Locate the cell with the specified text and output its (X, Y) center coordinate. 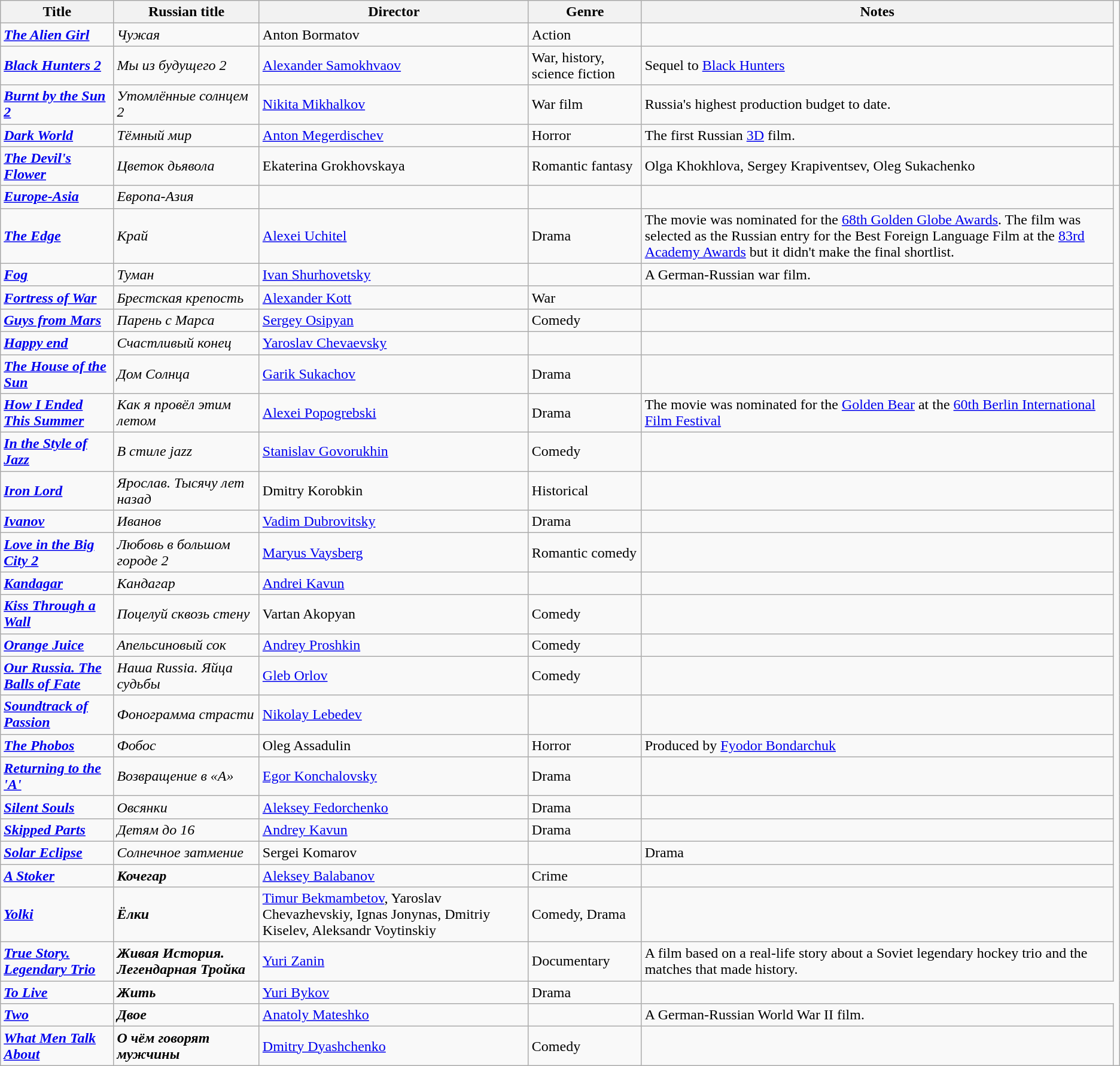
Andrey Kavun (394, 830)
Anton Megerdischev (394, 135)
Skipped Parts (57, 830)
Gleb Orlov (394, 676)
Director (394, 12)
The movie was nominated for the Golden Bear at the 60th Berlin International Film Festival (877, 413)
Romantic fantasy (585, 166)
Детям до 16 (187, 830)
Ekaterina Grokhovskaya (394, 166)
A Stoker (57, 875)
Our Russia. The Balls of Fate (57, 676)
Historical (585, 491)
Sergey Osipyan (394, 320)
Овсянки (187, 807)
Aleksey Balabanov (394, 875)
Fog (57, 275)
The Edge (57, 236)
The Phobos (57, 745)
Garik Sukachov (394, 373)
Maryus Vaysberg (394, 553)
Счастливый конец (187, 343)
Action (585, 35)
Oleg Assadulin (394, 745)
To Live (57, 992)
Живая История. Легендарная Тройка (187, 962)
Поцелуй сквозь стену (187, 614)
Yuri Zanin (394, 962)
Title (57, 12)
The Alien Girl (57, 35)
Yolki (57, 915)
How I Ended This Summer (57, 413)
Returning to the 'A' (57, 776)
Как я провёл этим летом (187, 413)
Dmitry Dyashchenko (394, 1046)
Ivan Shurhovetsky (394, 275)
Фобос (187, 745)
Возвращение в «А» (187, 776)
Timur Bekmambetov, Yaroslav Chevazhevskiy, Ignas Jonynas, Dmitriy Kiselev, Aleksandr Voytinskiy (394, 915)
Брестская крепость (187, 297)
Yaroslav Chevaevsky (394, 343)
Nikita Mikhalkov (394, 104)
Парень с Марса (187, 320)
Кочегар (187, 875)
Sergei Komarov (394, 852)
Anatoly Mateshko (394, 1015)
Soundtrack of Passion (57, 714)
Край (187, 236)
Апельсиновый сок (187, 645)
Notes (877, 12)
Genre (585, 12)
Kiss Through a Wall (57, 614)
Comedy, Drama (585, 915)
War, history, science fiction (585, 66)
Солнечное затмение (187, 852)
Alexei Popogrebski (394, 413)
Тёмный мир (187, 135)
War (585, 297)
Цветок дьявола (187, 166)
Кандагар (187, 583)
Туман (187, 275)
Orange Juice (57, 645)
Black Hunters 2 (57, 66)
Жить (187, 992)
Ярослав. Тысячу лет назад (187, 491)
True Story. Legendary Trio (57, 962)
The first Russian 3D film. (877, 135)
Iron Lord (57, 491)
Nikolay Lebedev (394, 714)
Produced by Fyodor Bondarchuk (877, 745)
Sequel to Black Hunters (877, 66)
Иванов (187, 522)
Happy end (57, 343)
Dark World (57, 135)
A German-Russian war film. (877, 275)
Romantic comedy (585, 553)
Stanislav Govorukhin (394, 452)
The House of the Sun (57, 373)
Crime (585, 875)
Love in the Big City 2 (57, 553)
Наша Russia. Яйца судьбы (187, 676)
The Devil's Flower (57, 166)
Guys from Mars (57, 320)
Двое (187, 1015)
Aleksey Fedorchenko (394, 807)
Vadim Dubrovitsky (394, 522)
Yuri Bykov (394, 992)
Russia's highest production budget to date. (877, 104)
Burnt by the Sun 2 (57, 104)
Kandagar (57, 583)
В стиле jazz (187, 452)
О чём говорят мужчины (187, 1046)
Russian title (187, 12)
In the Style of Jazz (57, 452)
Alexander Samokhvaov (394, 66)
Европа-Азия (187, 197)
Alexei Uchitel (394, 236)
Olga Khokhlova, Sergey Krapiventsev, Oleg Sukachenko (877, 166)
Любовь в большом городе 2 (187, 553)
A German-Russian World War II film. (877, 1015)
War film (585, 104)
Solar Eclipse (57, 852)
Vartan Akopyan (394, 614)
Ёлки (187, 915)
Two (57, 1015)
What Men Talk About (57, 1046)
Мы из будущего 2 (187, 66)
Чужая (187, 35)
Silent Souls (57, 807)
Andrey Proshkin (394, 645)
Dmitry Korobkin (394, 491)
Фонограмма страсти (187, 714)
A film based on a real-life story about a Soviet legendary hockey trio and the matches that made history. (877, 962)
Anton Bormatov (394, 35)
Дом Cолнца (187, 373)
Fortress of War (57, 297)
Egor Konchalovsky (394, 776)
Documentary (585, 962)
Alexander Kott (394, 297)
Europe-Asia (57, 197)
Утомлённые солнцем 2 (187, 104)
Andrei Kavun (394, 583)
Ivanov (57, 522)
